Search for the cell housing the specified text and yield its [x, y] center coordinate. 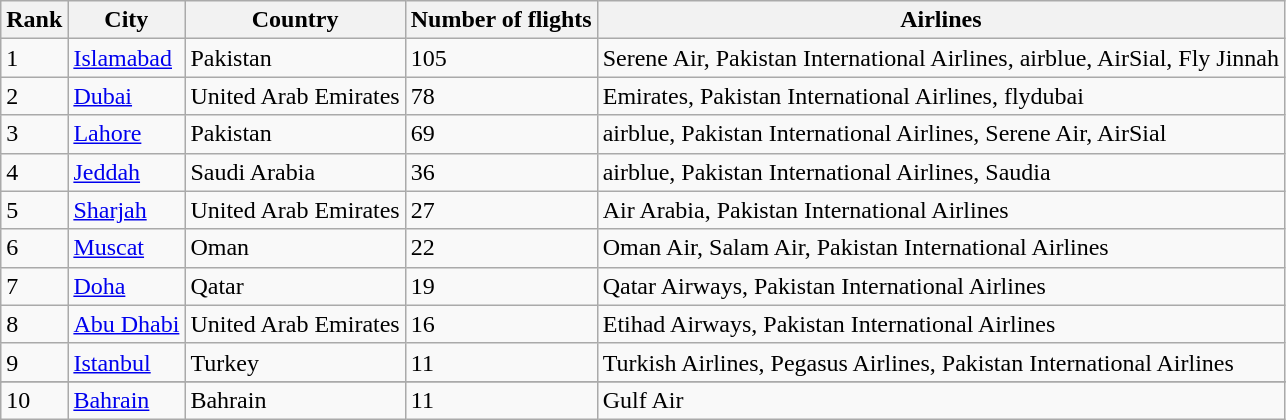
19 [501, 286]
78 [501, 96]
105 [501, 58]
Gulf Air [940, 400]
Qatar Airways, Pakistan International Airlines [940, 286]
36 [501, 172]
Doha [126, 286]
Airlines [940, 20]
Saudi Arabia [295, 172]
airblue, Pakistan International Airlines, Serene Air, AirSial [940, 134]
2 [34, 96]
22 [501, 248]
Emirates, Pakistan International Airlines, flydubai [940, 96]
City [126, 20]
Turkey [295, 362]
Oman [295, 248]
10 [34, 400]
16 [501, 324]
Air Arabia, Pakistan International Airlines [940, 210]
Turkish Airlines, Pegasus Airlines, Pakistan International Airlines [940, 362]
Jeddah [126, 172]
69 [501, 134]
Dubai [126, 96]
6 [34, 248]
Abu Dhabi [126, 324]
Rank [34, 20]
Istanbul [126, 362]
Etihad Airways, Pakistan International Airlines [940, 324]
1 [34, 58]
8 [34, 324]
4 [34, 172]
Country [295, 20]
Oman Air, Salam Air, Pakistan International Airlines [940, 248]
Islamabad [126, 58]
airblue, Pakistan International Airlines, Saudia [940, 172]
Muscat [126, 248]
Sharjah [126, 210]
Qatar [295, 286]
Lahore [126, 134]
9 [34, 362]
27 [501, 210]
Number of flights [501, 20]
3 [34, 134]
Serene Air, Pakistan International Airlines, airblue, AirSial, Fly Jinnah [940, 58]
5 [34, 210]
7 [34, 286]
